Determine the [x, y] coordinate at the center of the cell enclosing the given text.  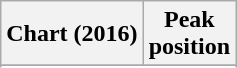
Chart (2016) [72, 34]
Peakposition [189, 34]
